Identify which cell holds the provided text, then report its (x, y) central coordinate. 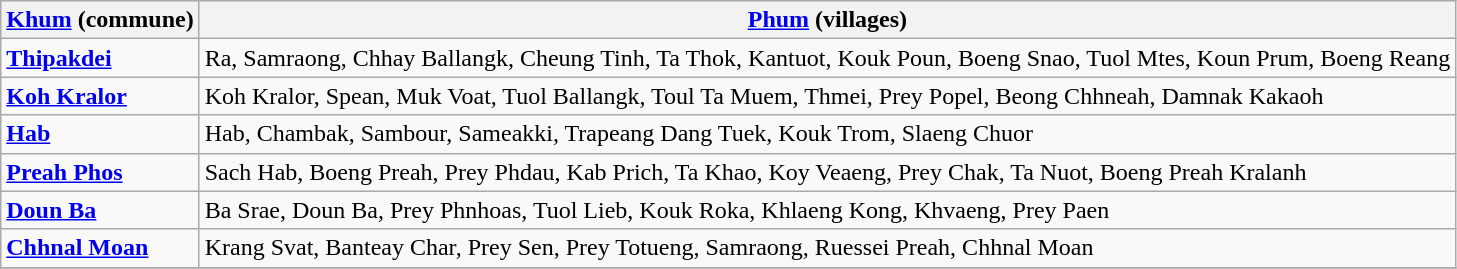
Doun Ba (100, 210)
Koh Kralor, Spean, Muk Voat, Tuol Ballangk, Toul Ta Muem, Thmei, Prey Popel, Beong Chhneah, Damnak Kakaoh (828, 96)
Hab, Chambak, Sambour, Sameakki, Trapeang Dang Tuek, Kouk Trom, Slaeng Chuor (828, 134)
Khum (commune) (100, 20)
Ba Srae, Doun Ba, Prey Phnhoas, Tuol Lieb, Kouk Roka, Khlaeng Kong, Khvaeng, Prey Paen (828, 210)
Phum (villages) (828, 20)
Hab (100, 134)
Thipakdei (100, 58)
Krang Svat, Banteay Char, Prey Sen, Prey Totueng, Samraong, Ruessei Preah, Chhnal Moan (828, 248)
Preah Phos (100, 172)
Chhnal Moan (100, 248)
Koh Kralor (100, 96)
Ra, Samraong, Chhay Ballangk, Cheung Tinh, Ta Thok, Kantuot, Kouk Poun, Boeng Snao, Tuol Mtes, Koun Prum, Boeng Reang (828, 58)
Sach Hab, Boeng Preah, Prey Phdau, Kab Prich, Ta Khao, Koy Veaeng, Prey Chak, Ta Nuot, Boeng Preah Kralanh (828, 172)
